Provide the [X, Y] coordinate of the cell's center where the given text is located.  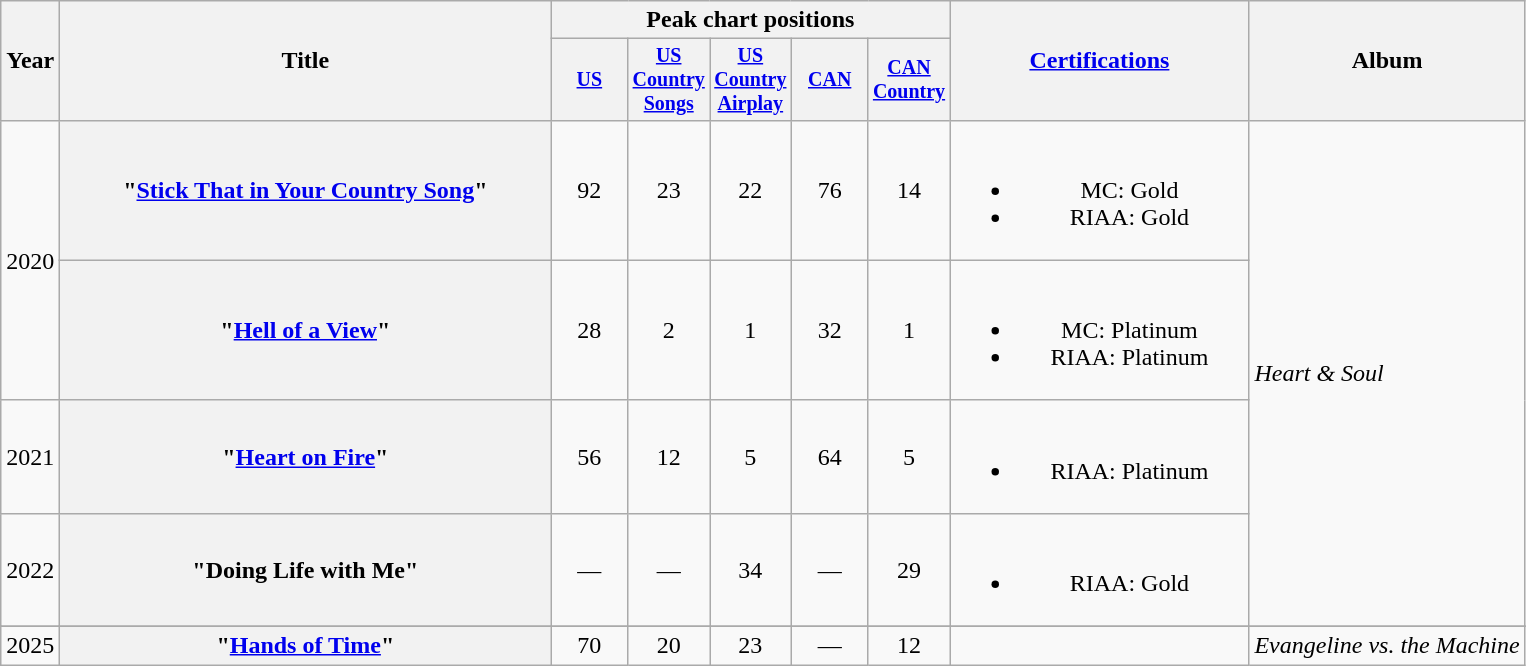
76 [830, 190]
Year [30, 61]
US [590, 80]
2020 [30, 260]
20 [669, 646]
Album [1387, 61]
28 [590, 330]
2022 [30, 570]
MC: PlatinumRIAA: Platinum [1100, 330]
"Stick That in Your Country Song" [306, 190]
22 [751, 190]
Title [306, 61]
US Country Songs [669, 80]
Evangeline vs. the Machine [1387, 646]
CAN Country [909, 80]
92 [590, 190]
14 [909, 190]
29 [909, 570]
70 [590, 646]
CAN [830, 80]
Heart & Soul [1387, 373]
RIAA: Gold [1100, 570]
2025 [30, 646]
US Country Airplay [751, 80]
32 [830, 330]
34 [751, 570]
2021 [30, 456]
56 [590, 456]
"Heart on Fire" [306, 456]
RIAA: Platinum [1100, 456]
64 [830, 456]
Certifications [1100, 61]
2 [669, 330]
MC: GoldRIAA: Gold [1100, 190]
"Doing Life with Me" [306, 570]
"Hell of a View" [306, 330]
"Hands of Time" [306, 646]
Peak chart positions [750, 20]
